Identify which cell holds the provided text, then report its [X, Y] central coordinate. 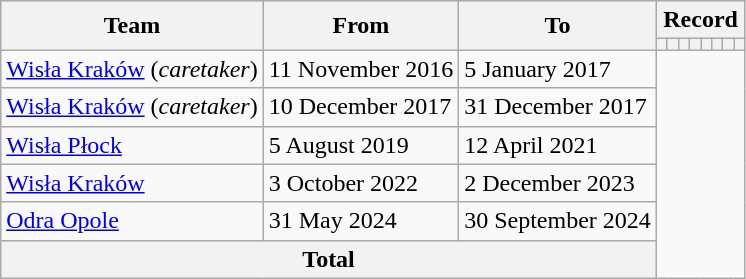
Wisła Kraków [132, 183]
Wisła Płock [132, 145]
10 December 2017 [360, 107]
Team [132, 26]
Total [329, 259]
5 January 2017 [558, 69]
2 December 2023 [558, 183]
30 September 2024 [558, 221]
5 August 2019 [360, 145]
From [360, 26]
31 May 2024 [360, 221]
To [558, 26]
3 October 2022 [360, 183]
11 November 2016 [360, 69]
31 December 2017 [558, 107]
Record [700, 20]
Odra Opole [132, 221]
12 April 2021 [558, 145]
